Return the [X, Y] coordinate for the center point of the cell that contains the specified text.  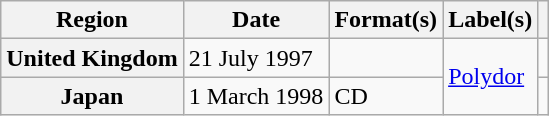
United Kingdom [92, 58]
CD [386, 96]
Date [256, 20]
Japan [92, 96]
1 March 1998 [256, 96]
Region [92, 20]
Format(s) [386, 20]
Label(s) [490, 20]
21 July 1997 [256, 58]
Polydor [490, 77]
